Extract the (X, Y) coordinate from the center of the cell holding the provided text.  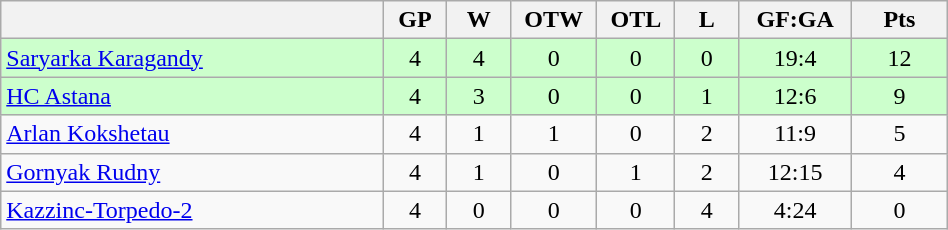
Gornyak Rudny (192, 172)
Saryarka Karagandy (192, 58)
OTL (636, 20)
19:4 (796, 58)
Kazzinc-Torpedo-2 (192, 210)
12:15 (796, 172)
5 (900, 134)
3 (479, 96)
HC Astana (192, 96)
12 (900, 58)
GF:GA (796, 20)
Arlan Kokshetau (192, 134)
4:24 (796, 210)
L (707, 20)
OTW (554, 20)
9 (900, 96)
12:6 (796, 96)
Pts (900, 20)
W (479, 20)
GP (415, 20)
11:9 (796, 134)
